From the cell containing the given text, extract its center point as (x, y) coordinate. 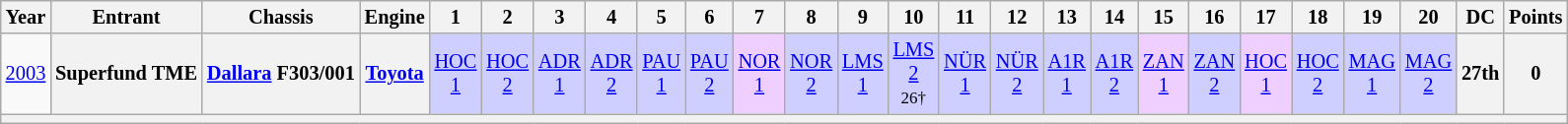
15 (1164, 17)
NOR1 (759, 74)
Points (1535, 17)
1 (456, 17)
LMS226† (914, 74)
8 (811, 17)
27th (1480, 74)
PAU2 (710, 74)
A1R1 (1067, 74)
9 (863, 17)
7 (759, 17)
4 (611, 17)
NÜR2 (1018, 74)
NÜR1 (964, 74)
Engine (394, 17)
16 (1215, 17)
MAG1 (1373, 74)
10 (914, 17)
Superfund TME (126, 74)
3 (560, 17)
20 (1428, 17)
ZAN2 (1215, 74)
MAG2 (1428, 74)
PAU1 (661, 74)
18 (1318, 17)
DC (1480, 17)
NOR2 (811, 74)
11 (964, 17)
Chassis (281, 17)
13 (1067, 17)
14 (1114, 17)
12 (1018, 17)
Toyota (394, 74)
19 (1373, 17)
17 (1266, 17)
ZAN1 (1164, 74)
ADR2 (611, 74)
Year (26, 17)
2 (507, 17)
ADR1 (560, 74)
LMS1 (863, 74)
2003 (26, 74)
5 (661, 17)
0 (1535, 74)
Dallara F303/001 (281, 74)
A1R2 (1114, 74)
6 (710, 17)
Entrant (126, 17)
